Provide the [X, Y] coordinate of the cell's center where the given text is located.  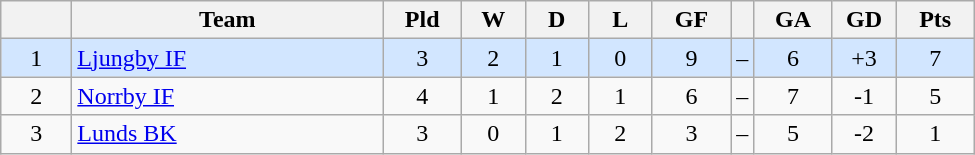
L [621, 20]
Pld [422, 20]
GA [794, 20]
D [557, 20]
Ljungby IF [228, 58]
+3 [864, 58]
GD [864, 20]
-2 [864, 134]
Team [228, 20]
W [493, 20]
4 [422, 96]
Norrby IF [228, 96]
Lunds BK [228, 134]
GF [692, 20]
-1 [864, 96]
9 [692, 58]
Pts [936, 20]
